Extract the [x, y] coordinate from the center of the cell holding the provided text.  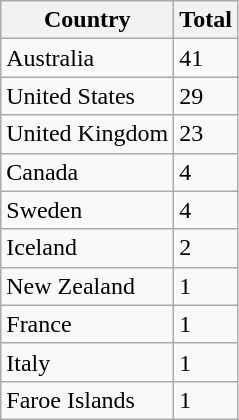
New Zealand [88, 286]
Iceland [88, 248]
2 [206, 248]
Country [88, 20]
41 [206, 58]
United Kingdom [88, 134]
Faroe Islands [88, 400]
Total [206, 20]
Canada [88, 172]
United States [88, 96]
Italy [88, 362]
France [88, 324]
23 [206, 134]
29 [206, 96]
Australia [88, 58]
Sweden [88, 210]
